Capture the cell that displays the provided text and extract its [x, y] central coordinate. 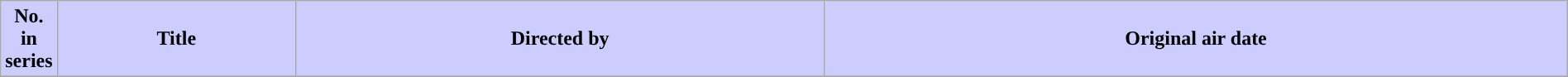
Original air date [1196, 39]
Directed by [559, 39]
Title [176, 39]
No. inseries [29, 39]
